For the text-containing cell, return its midpoint in [x, y] coordinate format. 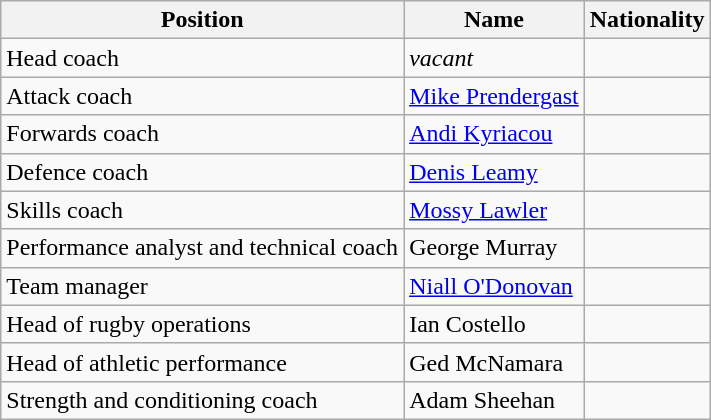
Attack coach [202, 96]
Skills coach [202, 210]
Head of rugby operations [202, 324]
Team manager [202, 286]
Position [202, 20]
Nationality [647, 20]
Defence coach [202, 172]
vacant [494, 58]
Ged McNamara [494, 362]
Performance analyst and technical coach [202, 248]
Strength and conditioning coach [202, 400]
George Murray [494, 248]
Head coach [202, 58]
Andi Kyriacou [494, 134]
Head of athletic performance [202, 362]
Forwards coach [202, 134]
Ian Costello [494, 324]
Denis Leamy [494, 172]
Niall O'Donovan [494, 286]
Mike Prendergast [494, 96]
Mossy Lawler [494, 210]
Adam Sheehan [494, 400]
Name [494, 20]
